Search for the cell housing the specified text and yield its (X, Y) center coordinate. 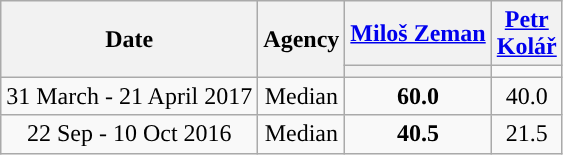
Date (130, 39)
40.0 (526, 96)
Agency (302, 39)
40.5 (418, 134)
22 Sep - 10 Oct 2016 (130, 134)
Petr Kolář (526, 34)
Miloš Zeman (418, 34)
31 March - 21 April 2017 (130, 96)
60.0 (418, 96)
21.5 (526, 134)
